Output the [x, y] coordinate of the center of the cell containing the given text.  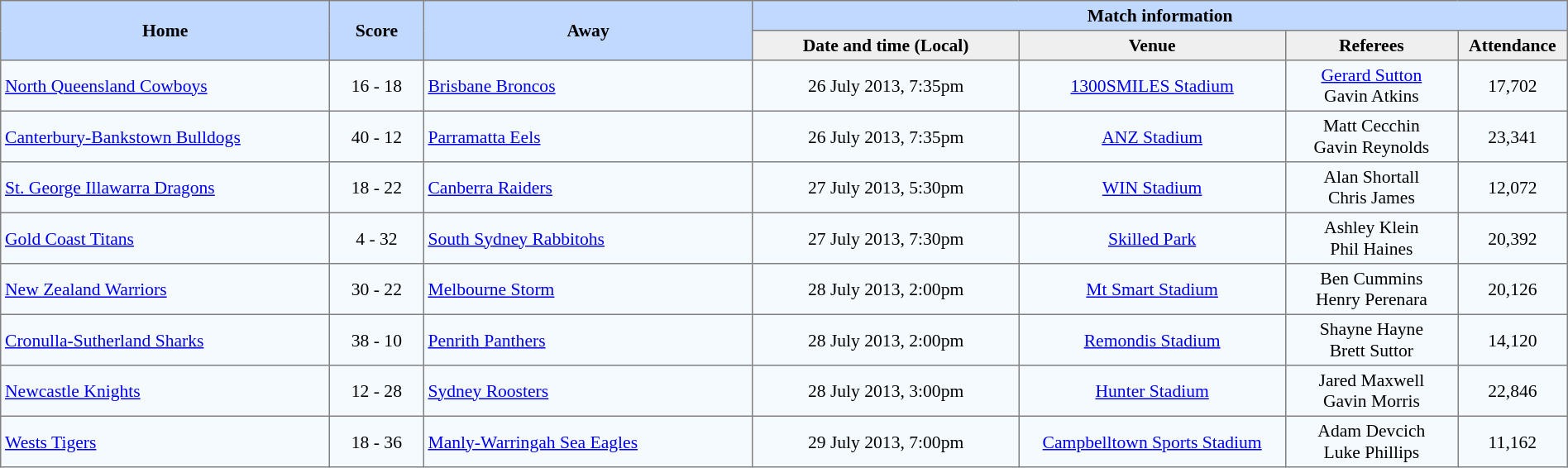
28 July 2013, 3:00pm [886, 391]
Wests Tigers [165, 442]
22,846 [1513, 391]
Brisbane Broncos [588, 86]
WIN Stadium [1152, 188]
Adam DevcichLuke Phillips [1371, 442]
Date and time (Local) [886, 45]
Referees [1371, 45]
Cronulla-Sutherland Sharks [165, 340]
Newcastle Knights [165, 391]
North Queensland Cowboys [165, 86]
Away [588, 31]
12 - 28 [377, 391]
Ashley KleinPhil Haines [1371, 238]
Sydney Roosters [588, 391]
17,702 [1513, 86]
South Sydney Rabbitohs [588, 238]
Attendance [1513, 45]
Ben CumminsHenry Perenara [1371, 289]
Manly-Warringah Sea Eagles [588, 442]
Penrith Panthers [588, 340]
27 July 2013, 5:30pm [886, 188]
Canterbury-Bankstown Bulldogs [165, 136]
20,392 [1513, 238]
Venue [1152, 45]
18 - 22 [377, 188]
St. George Illawarra Dragons [165, 188]
14,120 [1513, 340]
11,162 [1513, 442]
Matt CecchinGavin Reynolds [1371, 136]
Alan ShortallChris James [1371, 188]
Parramatta Eels [588, 136]
16 - 18 [377, 86]
Home [165, 31]
Gerard SuttonGavin Atkins [1371, 86]
Score [377, 31]
4 - 32 [377, 238]
Gold Coast Titans [165, 238]
Skilled Park [1152, 238]
20,126 [1513, 289]
12,072 [1513, 188]
Jared MaxwellGavin Morris [1371, 391]
23,341 [1513, 136]
18 - 36 [377, 442]
1300SMILES Stadium [1152, 86]
40 - 12 [377, 136]
30 - 22 [377, 289]
38 - 10 [377, 340]
29 July 2013, 7:00pm [886, 442]
Mt Smart Stadium [1152, 289]
27 July 2013, 7:30pm [886, 238]
Match information [1159, 16]
Canberra Raiders [588, 188]
Remondis Stadium [1152, 340]
Melbourne Storm [588, 289]
Shayne HayneBrett Suttor [1371, 340]
Hunter Stadium [1152, 391]
New Zealand Warriors [165, 289]
ANZ Stadium [1152, 136]
Campbelltown Sports Stadium [1152, 442]
